Locate the cell with the specified text and output its (x, y) center coordinate. 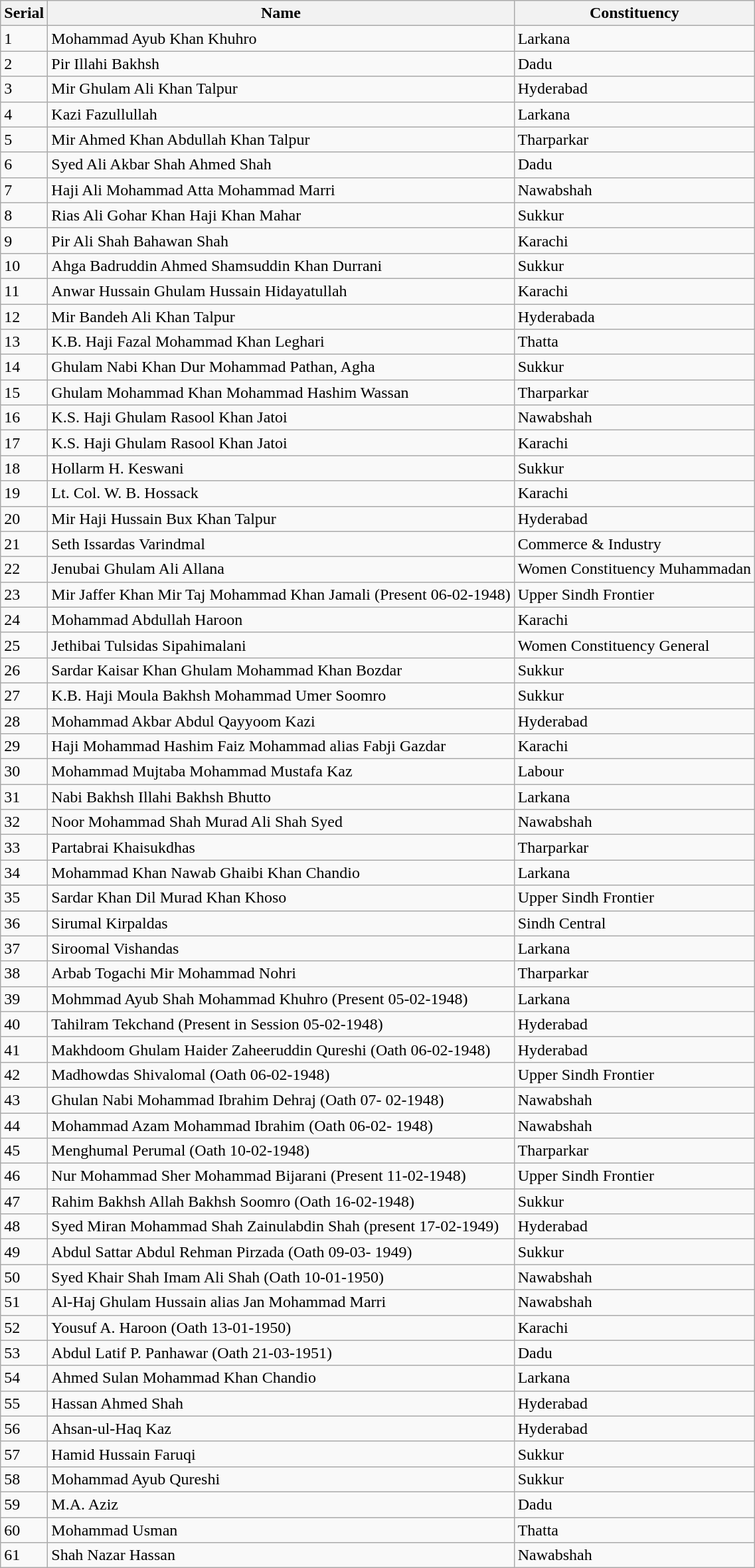
29 (24, 746)
Mohammad Mujtaba Mohammad Mustafa Kaz (281, 772)
K.B. Haji Moula Bakhsh Mohammad Umer Soomro (281, 695)
3 (24, 89)
32 (24, 822)
37 (24, 948)
27 (24, 695)
Hollarm H. Keswani (281, 468)
Mohmmad Ayub Shah Mohammad Khuhro (Present 05-02-1948) (281, 999)
Jenubai Ghulam Ali Allana (281, 569)
14 (24, 367)
Makhdoom Ghulam Haider Zaheeruddin Qureshi (Oath 06-02-1948) (281, 1049)
23 (24, 594)
26 (24, 670)
Mir Ahmed Khan Abdullah Khan Talpur (281, 139)
Syed Khair Shah Imam Ali Shah (Oath 10-01-1950) (281, 1277)
40 (24, 1024)
Pir Ali Shah Bahawan Shah (281, 240)
Mohammad Ayub Qureshi (281, 1479)
18 (24, 468)
36 (24, 923)
Syed Ali Akbar Shah Ahmed Shah (281, 165)
20 (24, 519)
Women Constituency General (634, 645)
16 (24, 418)
Al-Haj Ghulam Hussain alias Jan Mohammad Marri (281, 1302)
Sardar Khan Dil Murad Khan Khoso (281, 898)
Noor Mohammad Shah Murad Ali Shah Syed (281, 822)
Nur Mohammad Sher Mohammad Bijarani (Present 11-02-1948) (281, 1176)
13 (24, 342)
Mir Ghulam Ali Khan Talpur (281, 89)
K.B. Haji Fazal Mohammad Khan Leghari (281, 342)
Kazi Fazullullah (281, 114)
15 (24, 392)
Ghulam Nabi Khan Dur Mohammad Pathan, Agha (281, 367)
Rahim Bakhsh Allah Bakhsh Soomro (Oath 16-02-1948) (281, 1201)
M.A. Aziz (281, 1504)
60 (24, 1529)
Ahsan-ul-Haq Kaz (281, 1429)
Mohammad Usman (281, 1529)
Pir Illahi Bakhsh (281, 64)
Constituency (634, 13)
Tahilram Tekchand (Present in Session 05-02-1948) (281, 1024)
Shah Nazar Hassan (281, 1555)
Serial (24, 13)
Sirumal Kirpaldas (281, 923)
2 (24, 64)
Abdul Sattar Abdul Rehman Pirzada (Oath 09-03- 1949) (281, 1252)
52 (24, 1328)
45 (24, 1151)
Ahmed Sulan Mohammad Khan Chandio (281, 1378)
22 (24, 569)
34 (24, 873)
Labour (634, 772)
Hassan Ahmed Shah (281, 1403)
Mohammad Akbar Abdul Qayyoom Kazi (281, 721)
Jethibai Tulsidas Sipahimalani (281, 645)
11 (24, 291)
54 (24, 1378)
Yousuf A. Haroon (Oath 13-01-1950) (281, 1328)
4 (24, 114)
Haji Ali Mohammad Atta Mohammad Marri (281, 190)
Seth Issardas Varindmal (281, 544)
10 (24, 266)
33 (24, 847)
Ghulan Nabi Mohammad Ibrahim Dehraj (Oath 07- 02-1948) (281, 1100)
Menghumal Perumal (Oath 10-02-1948) (281, 1151)
Commerce & Industry (634, 544)
Anwar Hussain Ghulam Hussain Hidayatullah (281, 291)
1 (24, 39)
Madhowdas Shivalomal (Oath 06-02-1948) (281, 1075)
Rias Ali Gohar Khan Haji Khan Mahar (281, 215)
Mohammad Khan Nawab Ghaibi Khan Chandio (281, 873)
51 (24, 1302)
Mohammad Azam Mohammad Ibrahim (Oath 06-02- 1948) (281, 1126)
12 (24, 317)
39 (24, 999)
35 (24, 898)
17 (24, 443)
31 (24, 797)
55 (24, 1403)
43 (24, 1100)
50 (24, 1277)
7 (24, 190)
49 (24, 1252)
Partabrai Khaisukdhas (281, 847)
Mir Jaffer Khan Mir Taj Mohammad Khan Jamali (Present 06-02-1948) (281, 594)
28 (24, 721)
53 (24, 1353)
6 (24, 165)
46 (24, 1176)
8 (24, 215)
44 (24, 1126)
Hyderabada (634, 317)
47 (24, 1201)
Syed Miran Mohammad Shah Zainulabdin Shah (present 17-02-1949) (281, 1227)
56 (24, 1429)
Haji Mohammad Hashim Faiz Mohammad alias Fabji Gazdar (281, 746)
Lt. Col. W. B. Hossack (281, 493)
57 (24, 1454)
38 (24, 974)
19 (24, 493)
Arbab Togachi Mir Mohammad Nohri (281, 974)
Abdul Latif P. Panhawar (Oath 21-03-1951) (281, 1353)
25 (24, 645)
Ghulam Mohammad Khan Mohammad Hashim Wassan (281, 392)
Nabi Bakhsh Illahi Bakhsh Bhutto (281, 797)
Sardar Kaisar Khan Ghulam Mohammad Khan Bozdar (281, 670)
9 (24, 240)
Mir Bandeh Ali Khan Talpur (281, 317)
Mohammad Ayub Khan Khuhro (281, 39)
21 (24, 544)
Siroomal Vishandas (281, 948)
Mohammad Abdullah Haroon (281, 620)
Ahga Badruddin Ahmed Shamsuddin Khan Durrani (281, 266)
61 (24, 1555)
24 (24, 620)
30 (24, 772)
Women Constituency Muhammadan (634, 569)
48 (24, 1227)
Sindh Central (634, 923)
41 (24, 1049)
Name (281, 13)
Mir Haji Hussain Bux Khan Talpur (281, 519)
42 (24, 1075)
59 (24, 1504)
58 (24, 1479)
5 (24, 139)
Hamid Hussain Faruqi (281, 1454)
